Output the [x, y] coordinate of the center of the cell containing the given text.  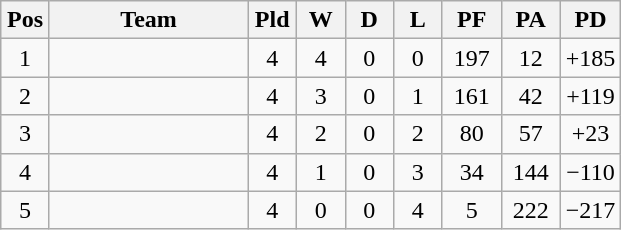
42 [530, 96]
PD [590, 20]
+23 [590, 134]
PA [530, 20]
34 [472, 172]
+185 [590, 58]
L [418, 20]
−110 [590, 172]
222 [530, 210]
W [320, 20]
Pld [272, 20]
80 [472, 134]
D [370, 20]
12 [530, 58]
144 [530, 172]
Pos [26, 20]
PF [472, 20]
+119 [590, 96]
161 [472, 96]
−217 [590, 210]
Team [148, 20]
57 [530, 134]
197 [472, 58]
